Determine the (x, y) coordinate at the center of the cell enclosing the given text.  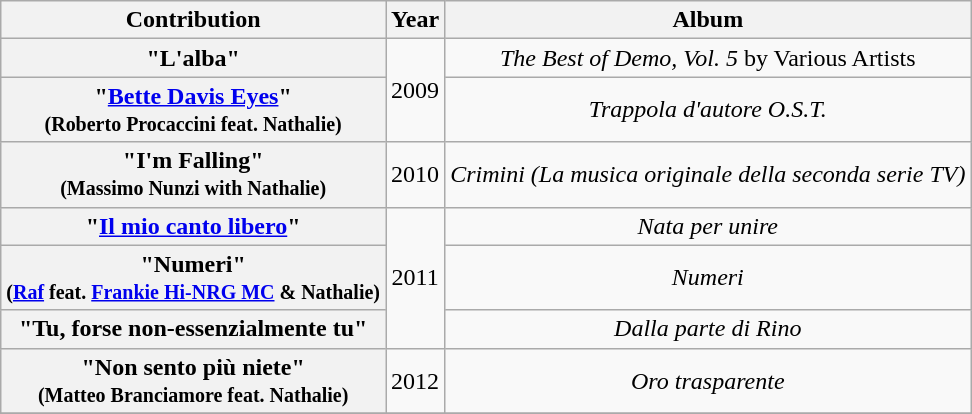
2011 (416, 278)
Year (416, 20)
Numeri (708, 278)
2010 (416, 174)
Trappola d'autore O.S.T. (708, 110)
2012 (416, 380)
The Best of Demo, Vol. 5 by Various Artists (708, 58)
Oro trasparente (708, 380)
Contribution (194, 20)
"Bette Davis Eyes"(Roberto Procaccini feat. Nathalie) (194, 110)
"Il mio canto libero" (194, 226)
"L'alba" (194, 58)
Nata per unire (708, 226)
Crimini (La musica originale della seconda serie TV) (708, 174)
"Non sento più niete"(Matteo Branciamore feat. Nathalie) (194, 380)
Dalla parte di Rino (708, 329)
Album (708, 20)
"Numeri"(Raf feat. Frankie Hi-NRG MC & Nathalie) (194, 278)
"Tu, forse non-essenzialmente tu" (194, 329)
"I'm Falling"(Massimo Nunzi with Nathalie) (194, 174)
2009 (416, 90)
